Search for the cell housing the specified text and yield its (x, y) center coordinate. 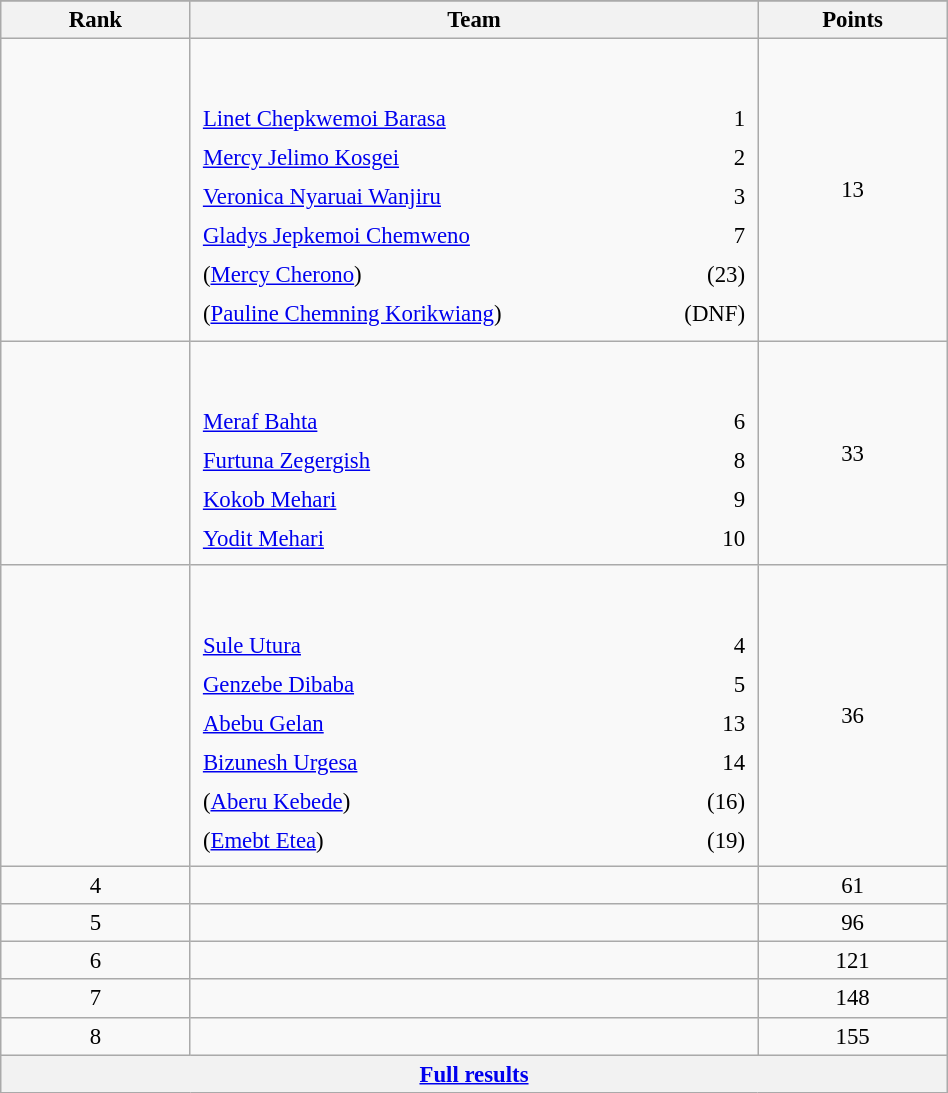
14 (688, 762)
Points (852, 20)
(DNF) (698, 314)
33 (852, 453)
Yodit Mehari (430, 538)
Abebu Gelan (411, 723)
Meraf Bahta (430, 421)
1 (698, 119)
Furtuna Zegergish (430, 460)
96 (852, 923)
3 (698, 197)
Veronica Nyaruai Wanjiru (422, 197)
(19) (688, 840)
(16) (688, 801)
Meraf Bahta 6 Furtuna Zegergish 8 Kokob Mehari 9 Yodit Mehari 10 (474, 453)
Bizunesh Urgesa (411, 762)
Sule Utura (411, 645)
(Emebt Etea) (411, 840)
61 (852, 886)
Linet Chepkwemoi Barasa (422, 119)
Team (474, 20)
148 (852, 999)
(Pauline Chemning Korikwiang) (422, 314)
Rank (96, 20)
(23) (698, 275)
2 (698, 158)
Gladys Jepkemoi Chemweno (422, 236)
(Aberu Kebede) (411, 801)
155 (852, 1036)
9 (708, 499)
Kokob Mehari (430, 499)
Sule Utura 4 Genzebe Dibaba 5 Abebu Gelan 13 Bizunesh Urgesa 14 (Aberu Kebede) (16) (Emebt Etea) (19) (474, 716)
Full results (474, 1074)
121 (852, 961)
10 (708, 538)
36 (852, 716)
Mercy Jelimo Kosgei (422, 158)
(Mercy Cherono) (422, 275)
Genzebe Dibaba (411, 684)
